Return the [x, y] coordinate for the center point of the cell that contains the specified text.  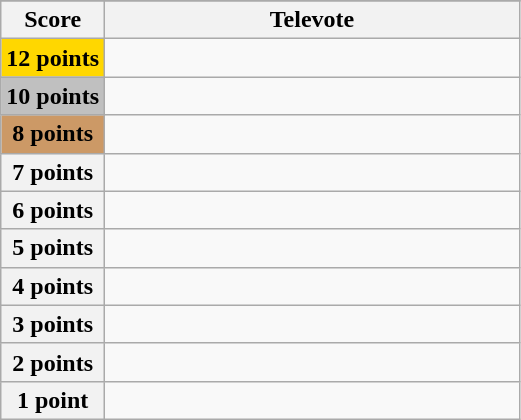
5 points [53, 248]
10 points [53, 96]
12 points [53, 58]
6 points [53, 210]
1 point [53, 400]
2 points [53, 362]
8 points [53, 134]
4 points [53, 286]
7 points [53, 172]
3 points [53, 324]
Score [53, 20]
Televote [312, 20]
